Return the (X, Y) coordinate for the center point of the cell that contains the specified text.  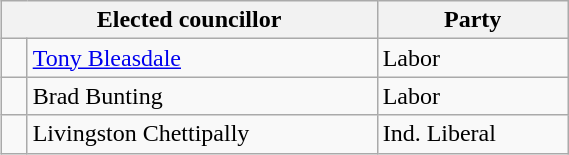
Ind. Liberal (472, 134)
Tony Bleasdale (202, 58)
Brad Bunting (202, 96)
Elected councillor (189, 20)
Livingston Chettipally (202, 134)
Party (472, 20)
